Search for the cell housing the specified text and yield its [X, Y] center coordinate. 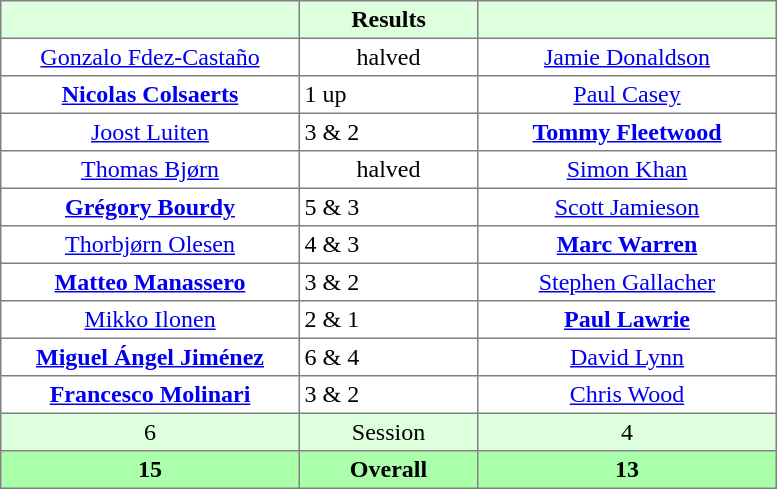
Paul Lawrie [627, 320]
Marc Warren [627, 245]
Miguel Ángel Jiménez [150, 357]
Overall [388, 470]
Tommy Fleetwood [627, 132]
Jamie Donaldson [627, 57]
6 & 4 [388, 357]
David Lynn [627, 357]
Thorbjørn Olesen [150, 245]
Gonzalo Fdez-Castaño [150, 57]
Mikko Ilonen [150, 320]
6 [150, 432]
Paul Casey [627, 95]
Chris Wood [627, 395]
Scott Jamieson [627, 207]
Simon Khan [627, 170]
13 [627, 470]
Stephen Gallacher [627, 282]
4 [627, 432]
Francesco Molinari [150, 395]
5 & 3 [388, 207]
Nicolas Colsaerts [150, 95]
Grégory Bourdy [150, 207]
Matteo Manassero [150, 282]
1 up [388, 95]
2 & 1 [388, 320]
15 [150, 470]
4 & 3 [388, 245]
Joost Luiten [150, 132]
Results [388, 20]
Thomas Bjørn [150, 170]
Session [388, 432]
